Search for the cell housing the specified text and yield its (x, y) center coordinate. 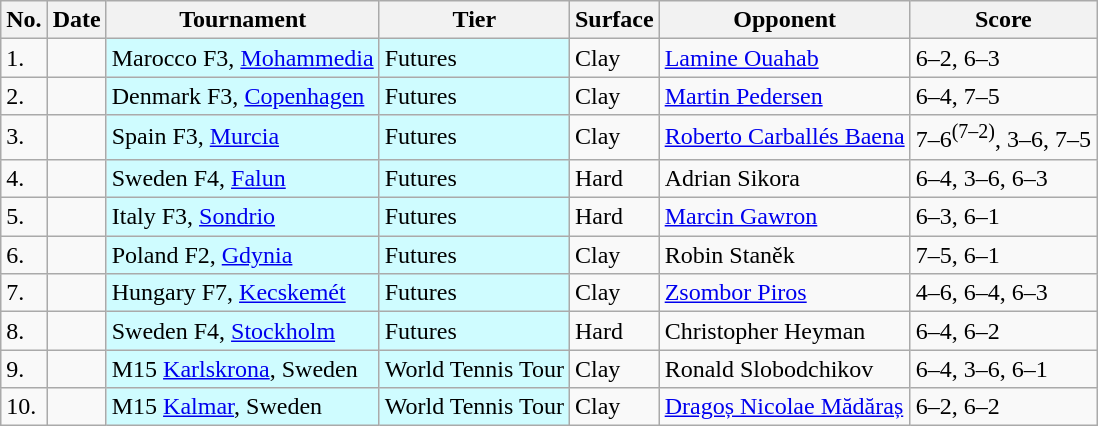
Christopher Heyman (784, 331)
10. (24, 407)
7. (24, 293)
Zsombor Piros (784, 293)
3. (24, 138)
M15 Kalmar, Sweden (242, 407)
Ronald Slobodchikov (784, 369)
Robin Staněk (784, 255)
Spain F3, Murcia (242, 138)
Marocco F3, Mohammedia (242, 58)
6–4, 3–6, 6–1 (1003, 369)
No. (24, 20)
Score (1003, 20)
Sweden F4, Stockholm (242, 331)
Italy F3, Sondrio (242, 217)
5. (24, 217)
6–2, 6–3 (1003, 58)
Martin Pedersen (784, 96)
2. (24, 96)
Adrian Sikora (784, 178)
Sweden F4, Falun (242, 178)
Tier (474, 20)
4. (24, 178)
Date (76, 20)
Opponent (784, 20)
Poland F2, Gdynia (242, 255)
6–3, 6–1 (1003, 217)
Roberto Carballés Baena (784, 138)
8. (24, 331)
6. (24, 255)
6–4, 7–5 (1003, 96)
Dragoș Nicolae Mădăraș (784, 407)
Marcin Gawron (784, 217)
Hungary F7, Kecskemét (242, 293)
Denmark F3, Copenhagen (242, 96)
M15 Karlskrona, Sweden (242, 369)
7–5, 6–1 (1003, 255)
4–6, 6–4, 6–3 (1003, 293)
Tournament (242, 20)
6–4, 3–6, 6–3 (1003, 178)
9. (24, 369)
6–2, 6–2 (1003, 407)
6–4, 6–2 (1003, 331)
7–6(7–2), 3–6, 7–5 (1003, 138)
1. (24, 58)
Surface (614, 20)
Lamine Ouahab (784, 58)
